Return [x, y] of the center of cell containing provided text 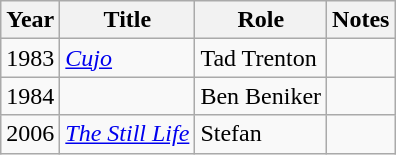
Tad Trenton [261, 58]
2006 [30, 134]
The Still Life [128, 134]
Ben Beniker [261, 96]
1984 [30, 96]
Year [30, 20]
Role [261, 20]
1983 [30, 58]
Cujo [128, 58]
Stefan [261, 134]
Notes [361, 20]
Title [128, 20]
